Output the (X, Y) coordinate of the center of the cell containing the given text.  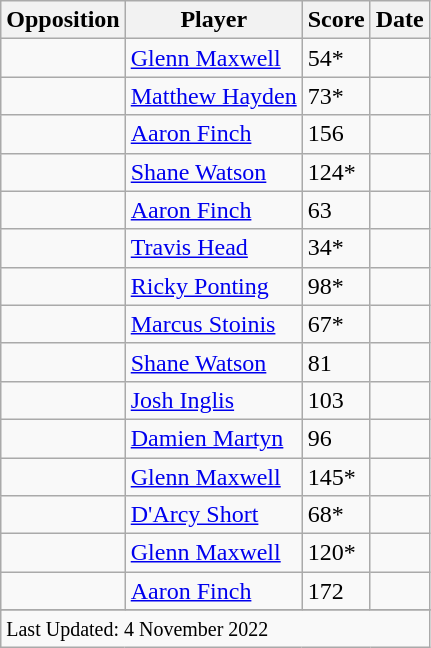
67* (336, 324)
98* (336, 286)
172 (336, 591)
Marcus Stoinis (214, 324)
Ricky Ponting (214, 286)
34* (336, 248)
Date (400, 20)
63 (336, 210)
96 (336, 438)
Damien Martyn (214, 438)
124* (336, 172)
Last Updated: 4 November 2022 (215, 629)
81 (336, 362)
Matthew Hayden (214, 96)
120* (336, 553)
D'Arcy Short (214, 515)
Opposition (63, 20)
Josh Inglis (214, 400)
73* (336, 96)
Score (336, 20)
103 (336, 400)
54* (336, 58)
145* (336, 477)
Travis Head (214, 248)
68* (336, 515)
Player (214, 20)
156 (336, 134)
